Provide the [x, y] coordinate of the cell's center where the given text is located.  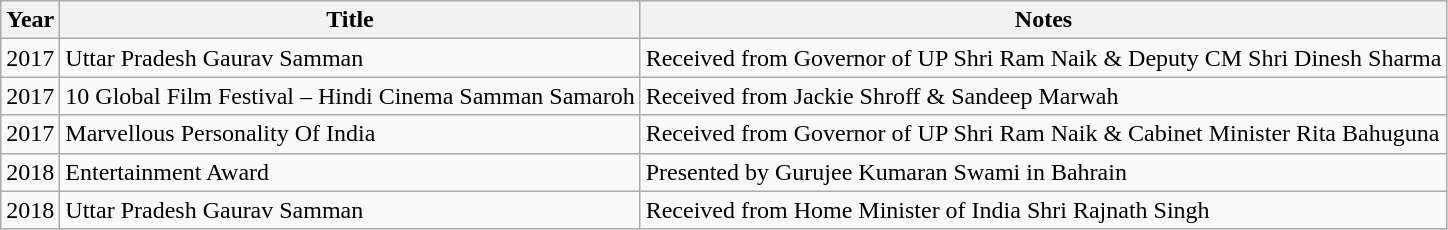
10 Global Film Festival – Hindi Cinema Samman Samaroh [350, 96]
Received from Jackie Shroff & Sandeep Marwah [1044, 96]
Notes [1044, 20]
Received from Governor of UP Shri Ram Naik & Cabinet Minister Rita Bahuguna [1044, 134]
Presented by Gurujee Kumaran Swami in Bahrain [1044, 172]
Received from Governor of UP Shri Ram Naik & Deputy CM Shri Dinesh Sharma [1044, 58]
Year [30, 20]
Entertainment Award [350, 172]
Received from Home Minister of India Shri Rajnath Singh [1044, 210]
Title [350, 20]
Marvellous Personality Of India [350, 134]
